For the text-containing cell, return its midpoint in (X, Y) coordinate format. 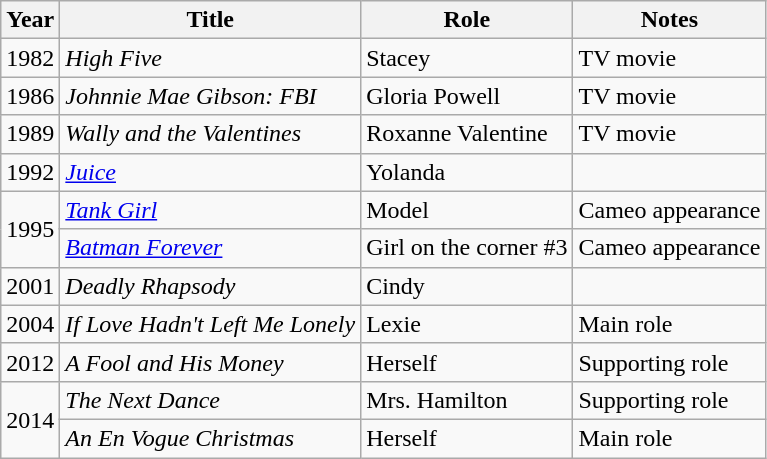
Juice (210, 172)
Year (30, 20)
Stacey (467, 58)
Model (467, 210)
2001 (30, 286)
1992 (30, 172)
Batman Forever (210, 248)
Lexie (467, 324)
High Five (210, 58)
Tank Girl (210, 210)
An En Vogue Christmas (210, 438)
Deadly Rhapsody (210, 286)
1995 (30, 229)
If Love Hadn't Left Me Lonely (210, 324)
1982 (30, 58)
Wally and the Valentines (210, 134)
1986 (30, 96)
Cindy (467, 286)
Role (467, 20)
Johnnie Mae Gibson: FBI (210, 96)
Title (210, 20)
2004 (30, 324)
2014 (30, 419)
A Fool and His Money (210, 362)
Mrs. Hamilton (467, 400)
Roxanne Valentine (467, 134)
Notes (670, 20)
Girl on the corner #3 (467, 248)
Yolanda (467, 172)
1989 (30, 134)
2012 (30, 362)
Gloria Powell (467, 96)
The Next Dance (210, 400)
